Scan for the cell matching the given text and deliver its [x, y] coordinate at center. 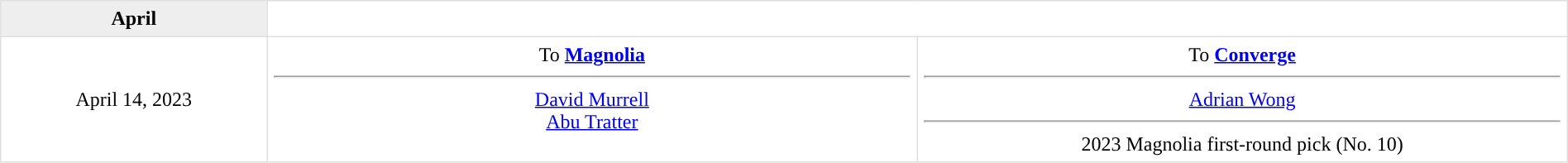
April [134, 19]
To ConvergeAdrian Wong2023 Magnolia first-round pick (No. 10) [1242, 99]
April 14, 2023 [134, 99]
To MagnoliaDavid MurrellAbu Tratter [592, 99]
